Determine the (x, y) coordinate at the center of the cell enclosing the given text.  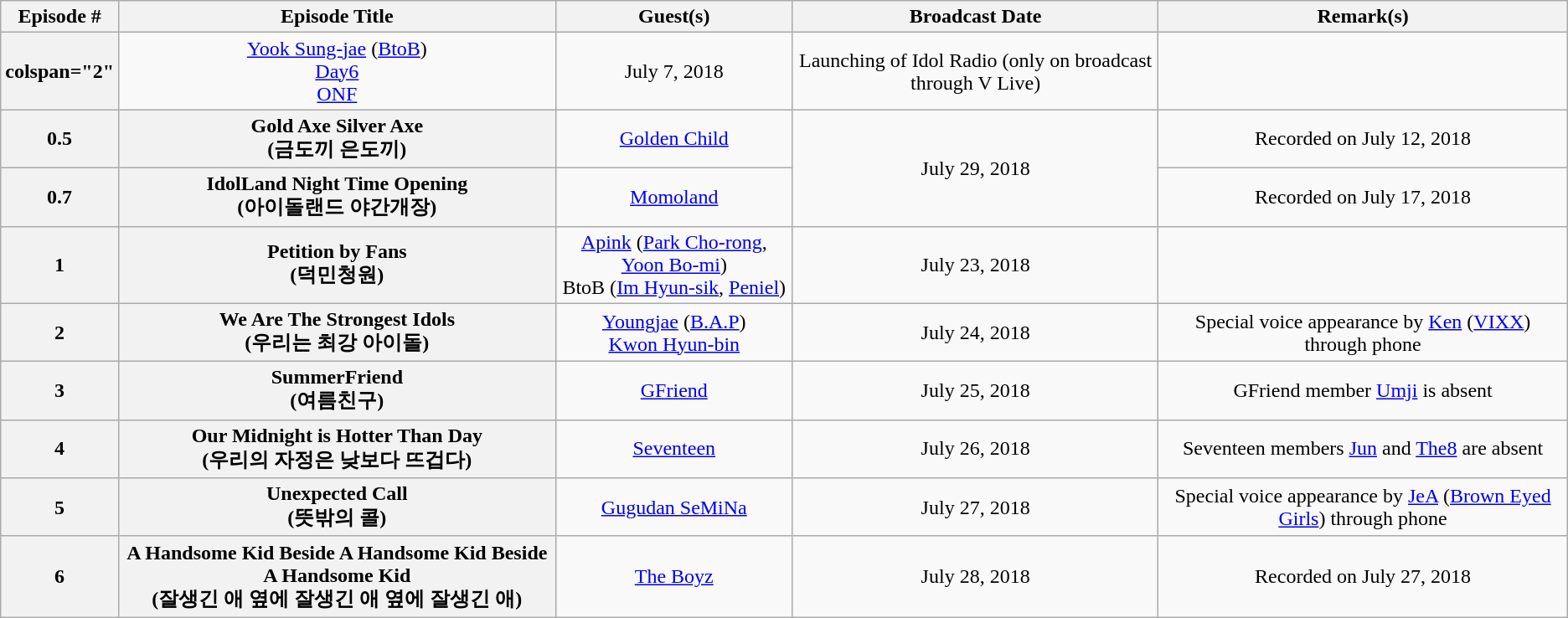
GFriend member Umji is absent (1363, 391)
Apink (Park Cho-rong, Yoon Bo-mi)BtoB (Im Hyun-sik, Peniel) (673, 265)
Guest(s) (673, 17)
Gugudan SeMiNa (673, 507)
0.5 (60, 139)
Momoland (673, 197)
3 (60, 391)
July 26, 2018 (975, 449)
July 29, 2018 (975, 167)
July 24, 2018 (975, 332)
July 28, 2018 (975, 576)
Episode Title (337, 17)
Recorded on July 27, 2018 (1363, 576)
0.7 (60, 197)
The Boyz (673, 576)
SummerFriend(여름친구) (337, 391)
6 (60, 576)
Recorded on July 12, 2018 (1363, 139)
July 25, 2018 (975, 391)
Seventeen members Jun and The8 are absent (1363, 449)
Youngjae (B.A.P)Kwon Hyun-bin (673, 332)
Seventeen (673, 449)
2 (60, 332)
July 7, 2018 (673, 71)
Our Midnight is Hotter Than Day(우리의 자정은 낮보다 뜨겁다) (337, 449)
July 27, 2018 (975, 507)
We Are The Strongest Idols(우리는 최강 아이돌) (337, 332)
1 (60, 265)
Unexpected Call(뜻밖의 콜) (337, 507)
Special voice appearance by Ken (VIXX) through phone (1363, 332)
IdolLand Night Time Opening (아이돌랜드 야간개장) (337, 197)
Broadcast Date (975, 17)
July 23, 2018 (975, 265)
Yook Sung-jae (BtoB)Day6ONF (337, 71)
Recorded on July 17, 2018 (1363, 197)
Episode # (60, 17)
Special voice appearance by JeA (Brown Eyed Girls) through phone (1363, 507)
Remark(s) (1363, 17)
colspan="2" (60, 71)
Launching of Idol Radio (only on broadcast through V Live) (975, 71)
4 (60, 449)
Golden Child (673, 139)
A Handsome Kid Beside A Handsome Kid Beside A Handsome Kid(잘생긴 애 옆에 잘생긴 애 옆에 잘생긴 애) (337, 576)
Gold Axe Silver Axe(금도끼 은도끼) (337, 139)
5 (60, 507)
Petition by Fans(덕민청원) (337, 265)
GFriend (673, 391)
